Extract the [X, Y] coordinate from the center of the cell holding the provided text.  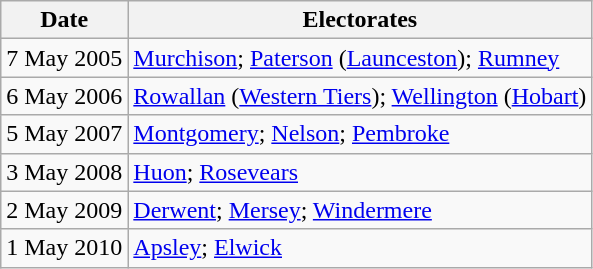
Montgomery; Nelson; Pembroke [360, 134]
Apsley; Elwick [360, 248]
7 May 2005 [64, 58]
Rowallan (Western Tiers); Wellington (Hobart) [360, 96]
Murchison; Paterson (Launceston); Rumney [360, 58]
Huon; Rosevears [360, 172]
6 May 2006 [64, 96]
Derwent; Mersey; Windermere [360, 210]
3 May 2008 [64, 172]
Electorates [360, 20]
2 May 2009 [64, 210]
1 May 2010 [64, 248]
5 May 2007 [64, 134]
Date [64, 20]
